For the text-containing cell, return its midpoint in [X, Y] coordinate format. 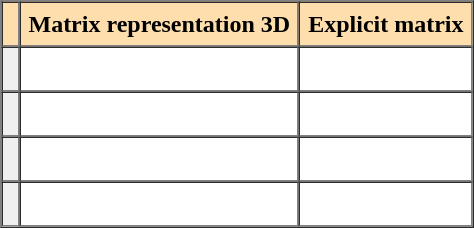
Matrix representation 3D [159, 24]
Explicit matrix [386, 24]
